Return the (X, Y) coordinate for the center point of the cell that contains the specified text.  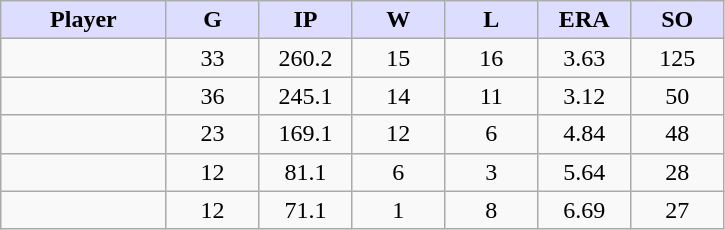
3 (492, 172)
5.64 (584, 172)
L (492, 20)
33 (212, 58)
1 (398, 210)
71.1 (306, 210)
4.84 (584, 134)
W (398, 20)
G (212, 20)
3.63 (584, 58)
14 (398, 96)
16 (492, 58)
Player (84, 20)
11 (492, 96)
36 (212, 96)
48 (678, 134)
28 (678, 172)
IP (306, 20)
8 (492, 210)
ERA (584, 20)
15 (398, 58)
27 (678, 210)
245.1 (306, 96)
3.12 (584, 96)
81.1 (306, 172)
125 (678, 58)
SO (678, 20)
169.1 (306, 134)
23 (212, 134)
260.2 (306, 58)
50 (678, 96)
6.69 (584, 210)
